From the cell containing the given text, extract its center point as [x, y] coordinate. 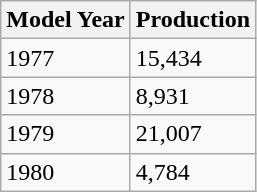
1979 [66, 134]
1980 [66, 172]
Production [192, 20]
1977 [66, 58]
21,007 [192, 134]
Model Year [66, 20]
15,434 [192, 58]
4,784 [192, 172]
8,931 [192, 96]
1978 [66, 96]
